Scan for the cell matching the given text and deliver its [x, y] coordinate at center. 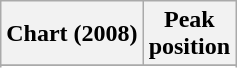
Peakposition [189, 34]
Chart (2008) [72, 34]
